Capture the cell that displays the provided text and extract its (x, y) central coordinate. 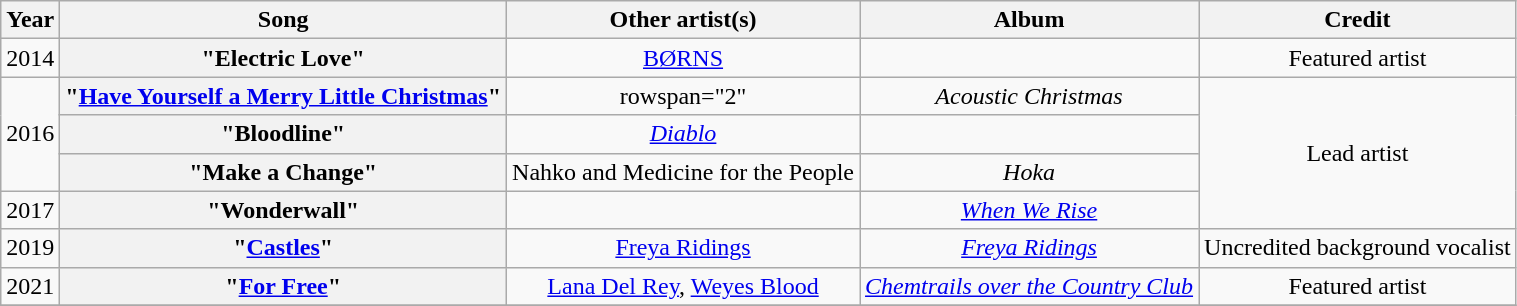
2016 (30, 134)
"Castles" (284, 248)
"Have Yourself a Merry Little Christmas" (284, 96)
"Bloodline" (284, 134)
2021 (30, 286)
"For Free" (284, 286)
Other artist(s) (684, 20)
Year (30, 20)
Diablo (684, 134)
Hoka (1030, 172)
Lana Del Rey, Weyes Blood (684, 286)
"Electric Love" (284, 58)
Uncredited background vocalist (1358, 248)
Chemtrails over the Country Club (1030, 286)
2014 (30, 58)
Credit (1358, 20)
"Wonderwall" (284, 210)
Album (1030, 20)
Nahko and Medicine for the People (684, 172)
rowspan="2" (684, 96)
Acoustic Christmas (1030, 96)
"Make a Change" (284, 172)
BØRNS (684, 58)
When We Rise (1030, 210)
Lead artist (1358, 153)
2017 (30, 210)
2019 (30, 248)
Song (284, 20)
